Provide the (X, Y) coordinate of the cell's center where the given text is located.  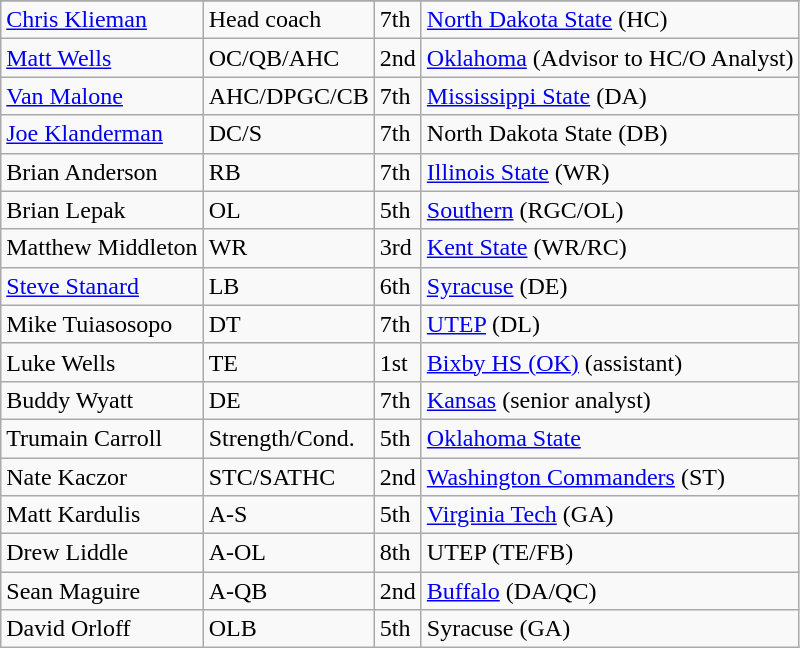
Mississippi State (DA) (610, 96)
DC/S (288, 134)
North Dakota State (HC) (610, 20)
Joe Klanderman (102, 134)
6th (398, 286)
Virginia Tech (GA) (610, 515)
Sean Maguire (102, 591)
RB (288, 172)
David Orloff (102, 629)
UTEP (TE/FB) (610, 553)
1st (398, 362)
Matthew Middleton (102, 248)
Steve Stanard (102, 286)
AHC/DPGC/CB (288, 96)
Illinois State (WR) (610, 172)
Luke Wells (102, 362)
Chris Klieman (102, 20)
Matt Kardulis (102, 515)
Matt Wells (102, 58)
Oklahoma State (610, 438)
3rd (398, 248)
OC/QB/AHC (288, 58)
Buffalo (DA/QC) (610, 591)
8th (398, 553)
STC/SATHC (288, 477)
DT (288, 324)
Syracuse (DE) (610, 286)
OL (288, 210)
Head coach (288, 20)
Washington Commanders (ST) (610, 477)
Van Malone (102, 96)
Strength/Cond. (288, 438)
LB (288, 286)
Syracuse (GA) (610, 629)
Bixby HS (OK) (assistant) (610, 362)
Oklahoma (Advisor to HC/O Analyst) (610, 58)
Brian Anderson (102, 172)
A-QB (288, 591)
A-S (288, 515)
Drew Liddle (102, 553)
North Dakota State (DB) (610, 134)
TE (288, 362)
A-OL (288, 553)
Trumain Carroll (102, 438)
Kent State (WR/RC) (610, 248)
UTEP (DL) (610, 324)
Kansas (senior analyst) (610, 400)
OLB (288, 629)
Brian Lepak (102, 210)
Southern (RGC/OL) (610, 210)
WR (288, 248)
Mike Tuiasosopo (102, 324)
DE (288, 400)
Nate Kaczor (102, 477)
Buddy Wyatt (102, 400)
